Detect which cell encompasses the target text, then output its (X, Y) center coordinate. 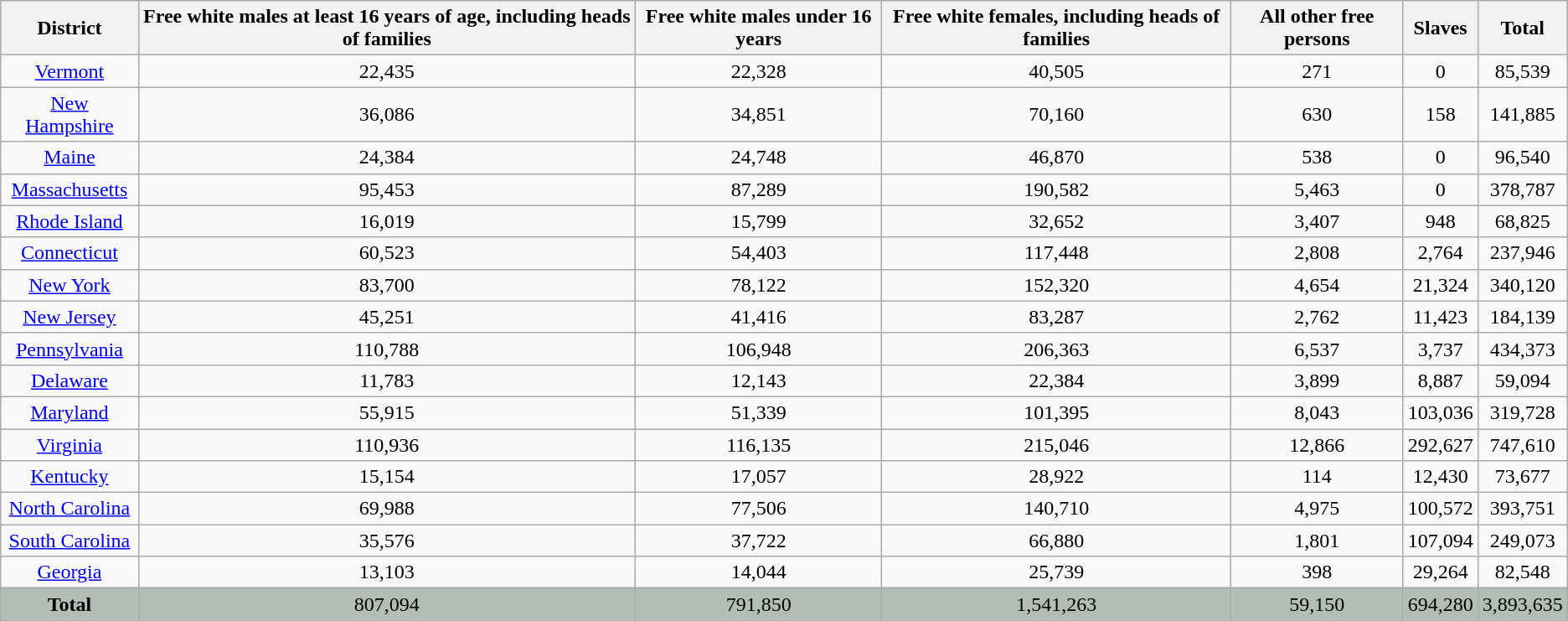
New Hampshire (70, 114)
13,103 (387, 572)
158 (1441, 114)
Pennsylvania (70, 349)
319,728 (1523, 412)
292,627 (1441, 445)
78,122 (758, 285)
16,019 (387, 221)
107,094 (1441, 541)
25,739 (1057, 572)
694,280 (1441, 604)
15,799 (758, 221)
Free white males under 16 years (758, 28)
14,044 (758, 572)
40,505 (1057, 71)
184,139 (1523, 317)
24,748 (758, 158)
34,851 (758, 114)
41,416 (758, 317)
5,463 (1317, 189)
3,899 (1317, 380)
12,143 (758, 380)
Georgia (70, 572)
398 (1317, 572)
2,764 (1441, 253)
434,373 (1523, 349)
271 (1317, 71)
21,324 (1441, 285)
95,453 (387, 189)
51,339 (758, 412)
85,539 (1523, 71)
54,403 (758, 253)
747,610 (1523, 445)
103,036 (1441, 412)
1,541,263 (1057, 604)
3,407 (1317, 221)
249,073 (1523, 541)
110,788 (387, 349)
46,870 (1057, 158)
15,154 (387, 477)
100,572 (1441, 509)
24,384 (387, 158)
206,363 (1057, 349)
538 (1317, 158)
55,915 (387, 412)
South Carolina (70, 541)
69,988 (387, 509)
60,523 (387, 253)
59,150 (1317, 604)
North Carolina (70, 509)
17,057 (758, 477)
Rhode Island (70, 221)
114 (1317, 477)
36,086 (387, 114)
22,435 (387, 71)
2,762 (1317, 317)
141,885 (1523, 114)
Delaware (70, 380)
73,677 (1523, 477)
378,787 (1523, 189)
70,160 (1057, 114)
12,866 (1317, 445)
630 (1317, 114)
37,722 (758, 541)
Virginia (70, 445)
190,582 (1057, 189)
Massachusetts (70, 189)
Maine (70, 158)
Connecticut (70, 253)
Free white females, including heads of families (1057, 28)
8,887 (1441, 380)
6,537 (1317, 349)
28,922 (1057, 477)
45,251 (387, 317)
3,893,635 (1523, 604)
87,289 (758, 189)
11,423 (1441, 317)
District (70, 28)
68,825 (1523, 221)
22,328 (758, 71)
117,448 (1057, 253)
12,430 (1441, 477)
22,384 (1057, 380)
83,700 (387, 285)
77,506 (758, 509)
948 (1441, 221)
11,783 (387, 380)
1,801 (1317, 541)
8,043 (1317, 412)
New Jersey (70, 317)
237,946 (1523, 253)
4,654 (1317, 285)
4,975 (1317, 509)
59,094 (1523, 380)
Maryland (70, 412)
791,850 (758, 604)
83,287 (1057, 317)
106,948 (758, 349)
340,120 (1523, 285)
35,576 (387, 541)
96,540 (1523, 158)
All other free persons (1317, 28)
29,264 (1441, 572)
116,135 (758, 445)
Free white males at least 16 years of age, including heads of families (387, 28)
2,808 (1317, 253)
Slaves (1441, 28)
807,094 (387, 604)
New York (70, 285)
101,395 (1057, 412)
152,320 (1057, 285)
66,880 (1057, 541)
215,046 (1057, 445)
Kentucky (70, 477)
82,548 (1523, 572)
140,710 (1057, 509)
Vermont (70, 71)
3,737 (1441, 349)
110,936 (387, 445)
32,652 (1057, 221)
393,751 (1523, 509)
